Identify which cell holds the provided text, then report its (x, y) central coordinate. 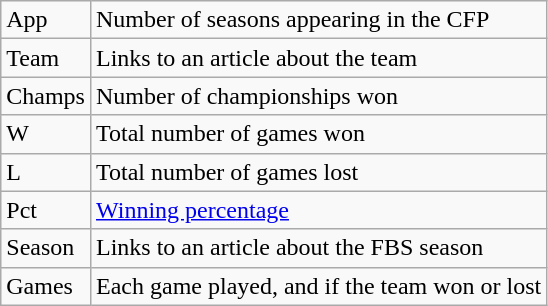
Number of championships won (318, 96)
Games (46, 286)
Each game played, and if the team won or lost (318, 286)
App (46, 20)
Season (46, 248)
Total number of games lost (318, 172)
L (46, 172)
Total number of games won (318, 134)
Links to an article about the team (318, 58)
Links to an article about the FBS season (318, 248)
Pct (46, 210)
W (46, 134)
Champs (46, 96)
Team (46, 58)
Winning percentage (318, 210)
Number of seasons appearing in the CFP (318, 20)
